Scan for the cell matching the given text and deliver its (X, Y) coordinate at center. 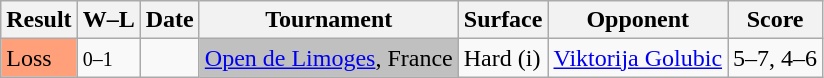
0–1 (108, 58)
Viktorija Golubic (638, 58)
Date (170, 20)
Hard (i) (503, 58)
Surface (503, 20)
5–7, 4–6 (776, 58)
Loss (39, 58)
Opponent (638, 20)
Score (776, 20)
Open de Limoges, France (328, 58)
W–L (108, 20)
Tournament (328, 20)
Result (39, 20)
